Output the (x, y) coordinate of the center of the cell containing the given text.  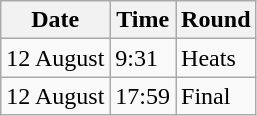
Date (56, 20)
Heats (216, 58)
Final (216, 96)
Round (216, 20)
9:31 (143, 58)
17:59 (143, 96)
Time (143, 20)
